Pinpoint the cell where the given text exists, returning its (x, y) midpoint coordinate. 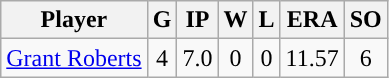
Player (74, 20)
SO (366, 20)
6 (366, 58)
L (266, 20)
4 (162, 58)
11.57 (312, 58)
G (162, 20)
W (236, 20)
IP (198, 20)
Grant Roberts (74, 58)
7.0 (198, 58)
ERA (312, 20)
